Capture the cell that displays the provided text and extract its [x, y] central coordinate. 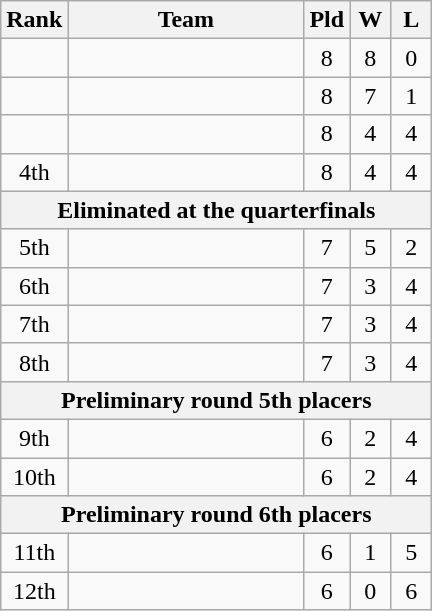
Eliminated at the quarterfinals [216, 210]
4th [34, 172]
9th [34, 438]
10th [34, 477]
8th [34, 362]
L [412, 20]
Rank [34, 20]
12th [34, 591]
7th [34, 324]
Preliminary round 6th placers [216, 515]
Pld [327, 20]
Preliminary round 5th placers [216, 400]
6th [34, 286]
W [370, 20]
Team [186, 20]
5th [34, 248]
11th [34, 553]
